Locate the cell with the specified text and output its [X, Y] center coordinate. 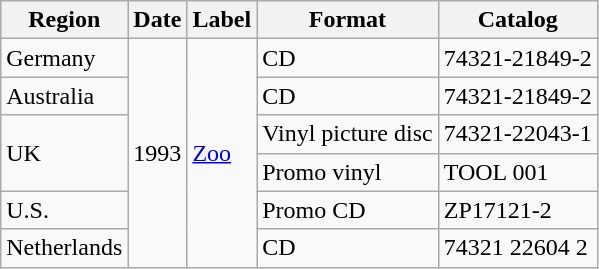
Vinyl picture disc [348, 134]
ZP17121-2 [518, 210]
Promo CD [348, 210]
U.S. [64, 210]
UK [64, 153]
Promo vinyl [348, 172]
Format [348, 20]
Label [222, 20]
Zoo [222, 153]
Australia [64, 96]
Region [64, 20]
74321 22604 2 [518, 248]
1993 [158, 153]
Catalog [518, 20]
74321-22043-1 [518, 134]
Netherlands [64, 248]
TOOL 001 [518, 172]
Date [158, 20]
Germany [64, 58]
